Find where the given text appears and provide that cell's center as (x, y) coordinate. 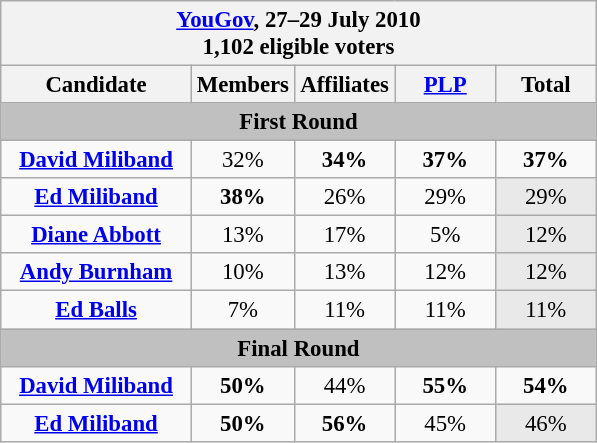
Members (242, 85)
Ed Balls (96, 310)
Diane Abbott (96, 235)
10% (242, 273)
Affiliates (344, 85)
54% (546, 385)
34% (344, 160)
44% (344, 385)
7% (242, 310)
5% (446, 235)
55% (446, 385)
PLP (446, 85)
56% (344, 423)
17% (344, 235)
38% (242, 197)
YouGov, 27–29 July 2010 1,102 eligible voters (298, 34)
Total (546, 85)
First Round (298, 122)
Andy Burnham (96, 273)
Final Round (298, 348)
45% (446, 423)
46% (546, 423)
32% (242, 160)
Candidate (96, 85)
26% (344, 197)
